Find where the given text appears and provide that cell's center as (x, y) coordinate. 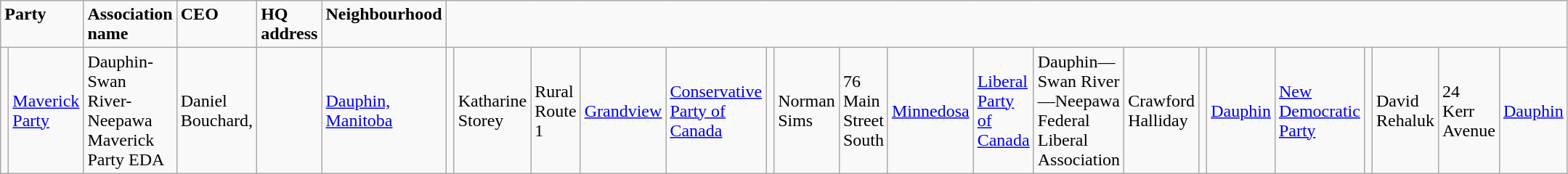
Daniel Bouchard, (216, 110)
David Rehaluk (1405, 110)
Dauphin—Swan River—Neepawa Federal Liberal Association (1078, 110)
New Democratic Party (1319, 110)
CEO (216, 25)
Crawford Halliday (1162, 110)
24 Kerr Avenue (1469, 110)
Katharine Storey (492, 110)
Maverick Party (46, 110)
Minnedosa (930, 110)
Neighbourhood (383, 25)
Liberal Party of Canada (1004, 110)
HQ address (289, 25)
Dauphin, Manitoba (383, 110)
76 Main Street South (863, 110)
Party (42, 25)
Association name (130, 25)
Rural Route 1 (556, 110)
Conservative Party of Canada (716, 110)
Grandview (623, 110)
Dauphin-Swan River-Neepawa Maverick Party EDA (130, 110)
Norman Sims (807, 110)
